Determine the (x, y) coordinate at the center of the cell enclosing the given text.  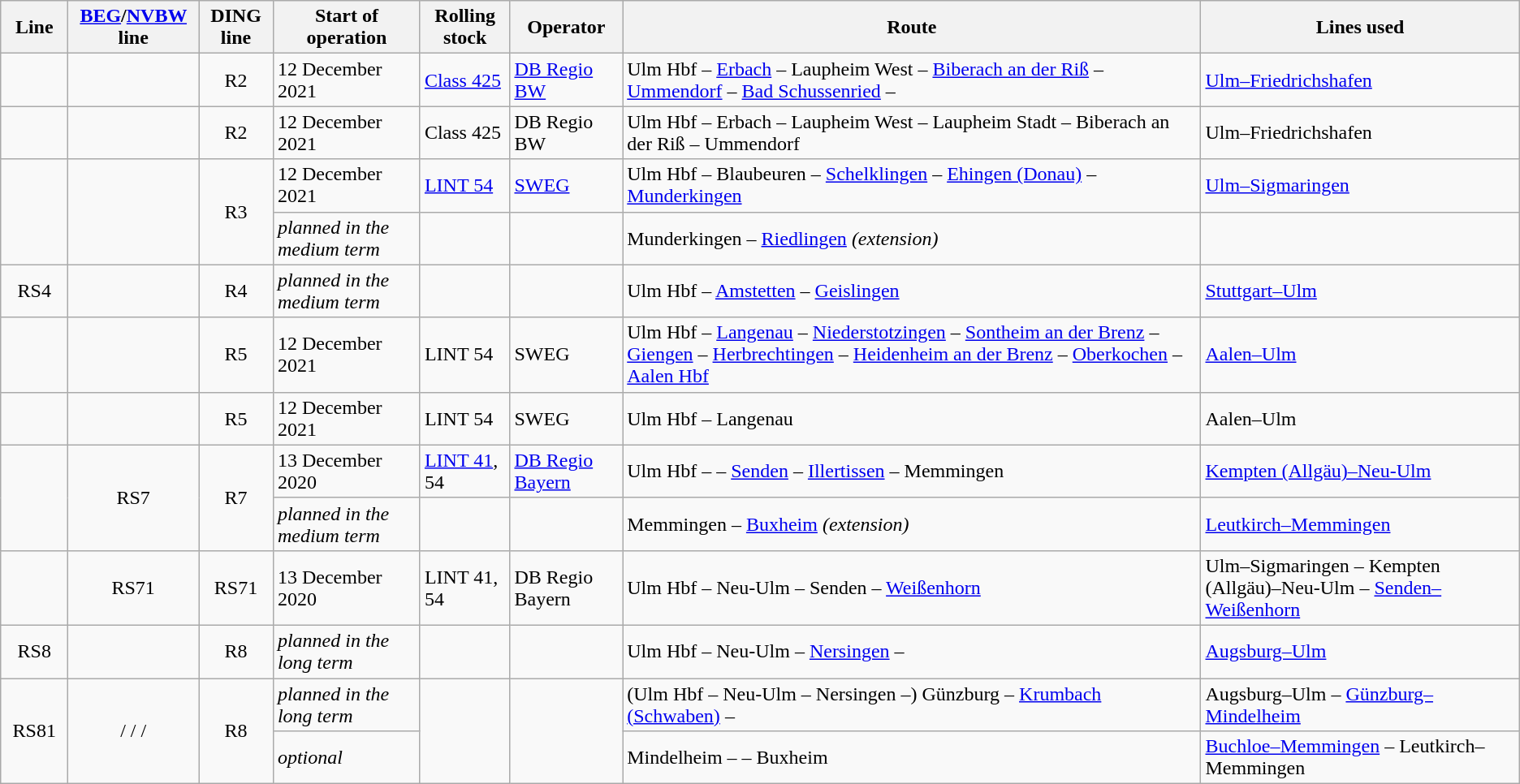
R4 (236, 291)
R3 (236, 212)
Mindelheim – – Buxheim (912, 758)
Memmingen – Buxheim (extension) (912, 524)
Augsburg–Ulm (1360, 651)
Ulm Hbf – Neu-Ulm – Nersingen – (912, 651)
Ulm Hbf – Amstetten – Geislingen (912, 291)
RS81 (34, 731)
optional (346, 758)
R7 (236, 498)
BEG/NVBW line (133, 28)
Ulm Hbf – Langenau (912, 419)
Ulm–Sigmaringen – Kempten (Allgäu)–Neu-Ulm – Senden–Weißenhorn (1360, 588)
Buchloe–Memmingen – Leutkirch–Memmingen (1360, 758)
Kempten (Allgäu)–Neu-Ulm (1360, 471)
Leutkirch–Memmingen (1360, 524)
Route (912, 28)
Operator (567, 28)
Ulm Hbf – Langenau – Niederstotzingen – Sontheim an der Brenz – Giengen – Herbrechtingen – Heidenheim an der Brenz – Oberkochen – Aalen Hbf (912, 355)
Ulm Hbf – Erbach – Laupheim West – Biberach an der Riß – Ummendorf – Bad Schussenried – (912, 80)
Ulm Hbf – Blaubeuren – Schelklingen – Ehingen (Donau) – Munderkingen (912, 185)
DING line (236, 28)
(Ulm Hbf – Neu-Ulm – Nersingen –) Günzburg – Krumbach (Schwaben) – (912, 704)
Line (34, 28)
Lines used (1360, 28)
RS4 (34, 291)
/ / / (133, 731)
Ulm Hbf – Erbach – Laupheim West – Laupheim Stadt – Biberach an der Riß – Ummendorf (912, 133)
Augsburg–Ulm – Günzburg–Mindelheim (1360, 704)
Start of operation (346, 28)
Rolling stock (464, 28)
Ulm–Sigmaringen (1360, 185)
RS8 (34, 651)
Ulm Hbf – – Senden – Illertissen – Memmingen (912, 471)
Ulm Hbf – Neu-Ulm – Senden – Weißenhorn (912, 588)
Stuttgart–Ulm (1360, 291)
Munderkingen – Riedlingen (extension) (912, 239)
RS7 (133, 498)
